Determine the (x, y) coordinate at the center of the cell enclosing the given text.  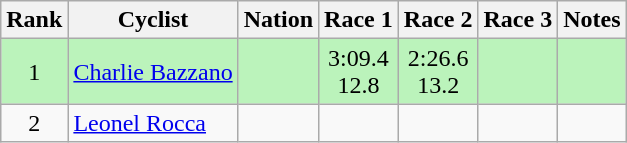
Nation (278, 20)
Race 1 (359, 20)
1 (34, 72)
Race 3 (518, 20)
Race 2 (438, 20)
Leonel Rocca (153, 123)
2 (34, 123)
Charlie Bazzano (153, 72)
2:26.613.2 (438, 72)
Cyclist (153, 20)
Notes (592, 20)
3:09.412.8 (359, 72)
Rank (34, 20)
